Locate the cell with the specified text and output its [X, Y] center coordinate. 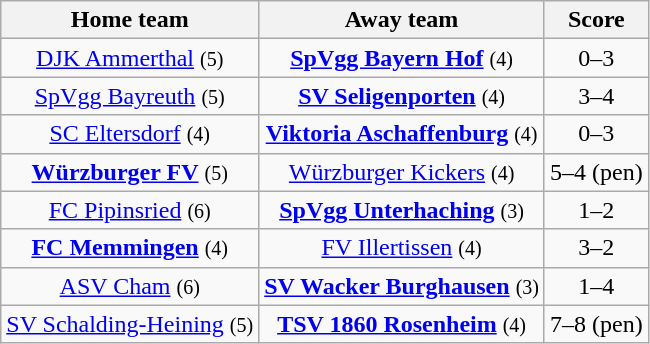
SpVgg Unterhaching (3) [402, 210]
SV Schalding-Heining (5) [130, 324]
FC Pipinsried (6) [130, 210]
7–8 (pen) [596, 324]
3–4 [596, 96]
3–2 [596, 248]
Score [596, 20]
SC Eltersdorf (4) [130, 134]
Away team [402, 20]
SpVgg Bayern Hof (4) [402, 58]
FV Illertissen (4) [402, 248]
SV Wacker Burghausen (3) [402, 286]
Home team [130, 20]
1–4 [596, 286]
SV Seligenporten (4) [402, 96]
5–4 (pen) [596, 172]
ASV Cham (6) [130, 286]
Viktoria Aschaffenburg (4) [402, 134]
1–2 [596, 210]
FC Memmingen (4) [130, 248]
SpVgg Bayreuth (5) [130, 96]
Würzburger FV (5) [130, 172]
TSV 1860 Rosenheim (4) [402, 324]
Würzburger Kickers (4) [402, 172]
DJK Ammerthal (5) [130, 58]
